Detect which cell encompasses the target text, then output its [X, Y] center coordinate. 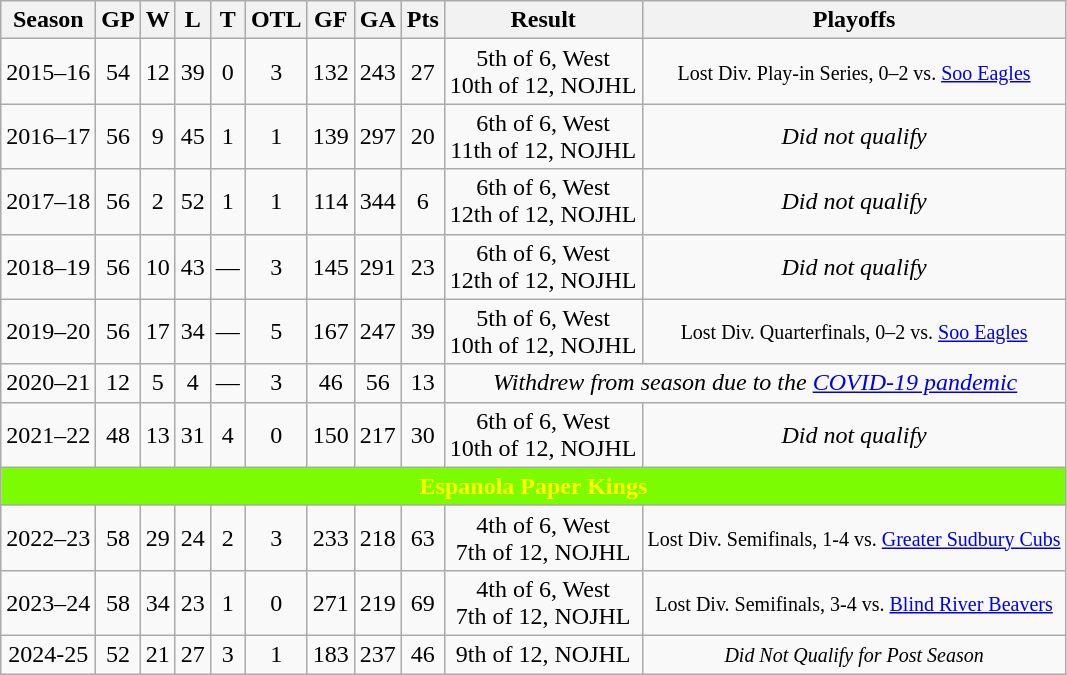
Lost Div. Play-in Series, 0–2 vs. Soo Eagles [854, 72]
237 [378, 654]
69 [422, 602]
W [158, 20]
183 [330, 654]
21 [158, 654]
20 [422, 136]
2019–20 [48, 332]
54 [118, 72]
167 [330, 332]
Lost Div. Semifinals, 3-4 vs. Blind River Beavers [854, 602]
30 [422, 434]
GF [330, 20]
6 [422, 202]
17 [158, 332]
2024-25 [48, 654]
233 [330, 538]
2023–24 [48, 602]
2021–22 [48, 434]
2022–23 [48, 538]
2018–19 [48, 266]
139 [330, 136]
OTL [276, 20]
29 [158, 538]
Withdrew from season due to the COVID-19 pandemic [755, 383]
150 [330, 434]
GP [118, 20]
Lost Div. Semifinals, 1-4 vs. Greater Sudbury Cubs [854, 538]
9th of 12, NOJHL [543, 654]
L [192, 20]
6th of 6, West10th of 12, NOJHL [543, 434]
48 [118, 434]
145 [330, 266]
31 [192, 434]
114 [330, 202]
Espanola Paper Kings [534, 486]
10 [158, 266]
217 [378, 434]
43 [192, 266]
9 [158, 136]
63 [422, 538]
T [228, 20]
243 [378, 72]
Playoffs [854, 20]
2015–16 [48, 72]
218 [378, 538]
Season [48, 20]
2020–21 [48, 383]
Did Not Qualify for Post Season [854, 654]
344 [378, 202]
297 [378, 136]
45 [192, 136]
291 [378, 266]
24 [192, 538]
2017–18 [48, 202]
Result [543, 20]
2016–17 [48, 136]
132 [330, 72]
247 [378, 332]
271 [330, 602]
6th of 6, West11th of 12, NOJHL [543, 136]
219 [378, 602]
Lost Div. Quarterfinals, 0–2 vs. Soo Eagles [854, 332]
Pts [422, 20]
GA [378, 20]
